Determine the [x, y] coordinate at the center of the cell enclosing the given text.  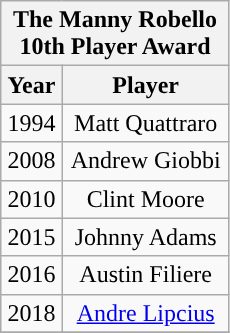
Austin Filiere [146, 275]
2018 [32, 313]
Year [32, 85]
2015 [32, 237]
The Manny Robello 10th Player Award [116, 34]
Clint Moore [146, 199]
2016 [32, 275]
1994 [32, 123]
2010 [32, 199]
Andrew Giobbi [146, 161]
2008 [32, 161]
Matt Quattraro [146, 123]
Player [146, 85]
Johnny Adams [146, 237]
Andre Lipcius [146, 313]
